Identify which cell holds the provided text, then report its [x, y] central coordinate. 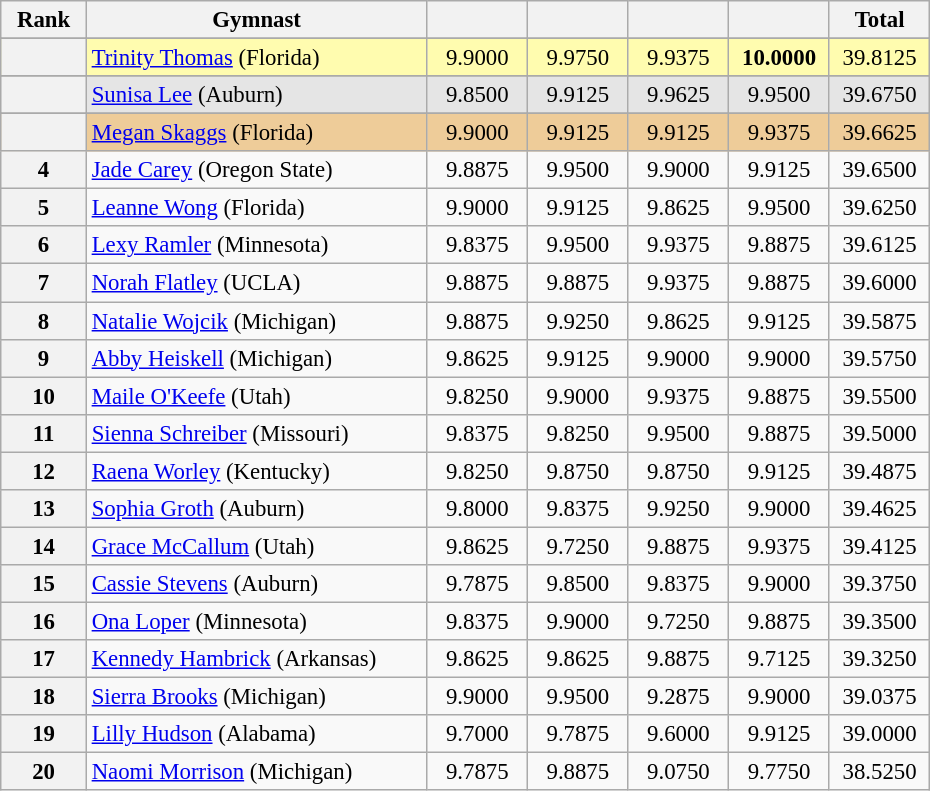
39.5500 [880, 396]
9 [44, 358]
39.5875 [880, 321]
14 [44, 546]
Lilly Hudson (Alabama) [256, 734]
Trinity Thomas (Florida) [256, 58]
39.6750 [880, 95]
9.6000 [678, 734]
9.7000 [478, 734]
Sunisa Lee (Auburn) [256, 95]
10.0000 [780, 58]
39.4125 [880, 546]
5 [44, 208]
39.6125 [880, 245]
Rank [44, 20]
39.6250 [880, 208]
Megan Skaggs (Florida) [256, 133]
Lexy Ramler (Minnesota) [256, 245]
9.2875 [678, 697]
20 [44, 772]
Naomi Morrison (Michigan) [256, 772]
Maile O'Keefe (Utah) [256, 396]
39.3250 [880, 659]
19 [44, 734]
39.6000 [880, 283]
9.9750 [578, 58]
17 [44, 659]
Sienna Schreiber (Missouri) [256, 433]
9.8000 [478, 509]
Sophia Groth (Auburn) [256, 509]
12 [44, 471]
Cassie Stevens (Auburn) [256, 584]
18 [44, 697]
7 [44, 283]
9.0750 [678, 772]
Grace McCallum (Utah) [256, 546]
39.3500 [880, 621]
39.0000 [880, 734]
39.8125 [880, 58]
Ona Loper (Minnesota) [256, 621]
Norah Flatley (UCLA) [256, 283]
10 [44, 396]
39.3750 [880, 584]
39.0375 [880, 697]
15 [44, 584]
Sierra Brooks (Michigan) [256, 697]
39.6500 [880, 170]
39.5750 [880, 358]
39.6625 [880, 133]
Total [880, 20]
9.7125 [780, 659]
Leanne Wong (Florida) [256, 208]
Jade Carey (Oregon State) [256, 170]
13 [44, 509]
39.4625 [880, 509]
6 [44, 245]
Abby Heiskell (Michigan) [256, 358]
16 [44, 621]
39.4875 [880, 471]
Kennedy Hambrick (Arkansas) [256, 659]
9.9625 [678, 95]
39.5000 [880, 433]
4 [44, 170]
9.7750 [780, 772]
Gymnast [256, 20]
Raena Worley (Kentucky) [256, 471]
38.5250 [880, 772]
11 [44, 433]
8 [44, 321]
Natalie Wojcik (Michigan) [256, 321]
